Locate the cell with the specified text and output its (X, Y) center coordinate. 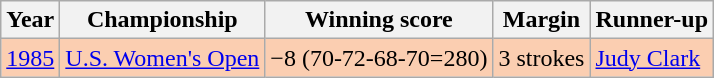
Championship (162, 20)
Winning score (379, 20)
Runner-up (652, 20)
Year (30, 20)
3 strokes (542, 58)
U.S. Women's Open (162, 58)
1985 (30, 58)
−8 (70-72-68-70=280) (379, 58)
Margin (542, 20)
Judy Clark (652, 58)
